Return the [x, y] coordinate for the center point of the cell that contains the specified text.  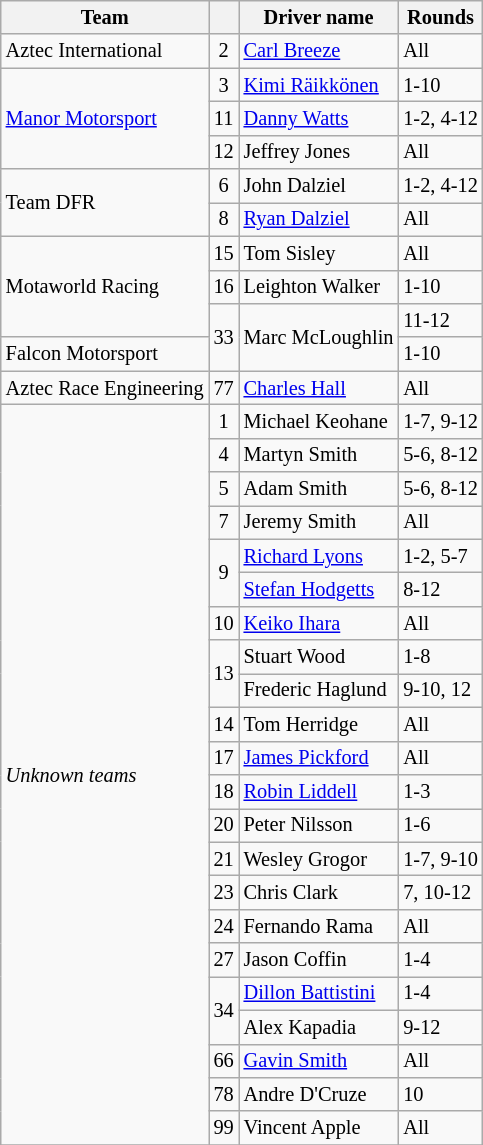
Vincent Apple [319, 1128]
Robin Liddell [319, 791]
Team DFR [105, 202]
4 [224, 455]
Richard Lyons [319, 556]
Stefan Hodgetts [319, 589]
Fernando Rama [319, 926]
16 [224, 287]
Team [105, 17]
7 [224, 522]
8-12 [440, 589]
34 [224, 1010]
Leighton Walker [319, 287]
2 [224, 51]
99 [224, 1128]
Kimi Räikkönen [319, 85]
James Pickford [319, 758]
Falcon Motorsport [105, 354]
Martyn Smith [319, 455]
Dillon Battistini [319, 993]
Chris Clark [319, 892]
Adam Smith [319, 489]
1 [224, 421]
Wesley Grogor [319, 859]
23 [224, 892]
5 [224, 489]
77 [224, 388]
8 [224, 219]
Aztec Race Engineering [105, 388]
14 [224, 724]
9-10, 12 [440, 690]
Jeffrey Jones [319, 152]
78 [224, 1094]
Alex Kapadia [319, 1027]
Gavin Smith [319, 1061]
3 [224, 85]
Driver name [319, 17]
27 [224, 960]
Ryan Dalziel [319, 219]
1-8 [440, 657]
15 [224, 253]
13 [224, 674]
7, 10-12 [440, 892]
66 [224, 1061]
Tom Sisley [319, 253]
Peter Nilsson [319, 825]
1-7, 9-10 [440, 859]
Unknown teams [105, 774]
Motaworld Racing [105, 286]
24 [224, 926]
1-7, 9-12 [440, 421]
Jason Coffin [319, 960]
Michael Keohane [319, 421]
21 [224, 859]
Frederic Haglund [319, 690]
Charles Hall [319, 388]
Marc McLoughlin [319, 336]
Rounds [440, 17]
11-12 [440, 320]
Jeremy Smith [319, 522]
1-6 [440, 825]
Danny Watts [319, 118]
1-2, 5-7 [440, 556]
9 [224, 572]
9-12 [440, 1027]
20 [224, 825]
17 [224, 758]
1-3 [440, 791]
Manor Motorsport [105, 118]
11 [224, 118]
6 [224, 186]
18 [224, 791]
Aztec International [105, 51]
Stuart Wood [319, 657]
John Dalziel [319, 186]
Carl Breeze [319, 51]
Keiko Ihara [319, 623]
33 [224, 336]
Andre D'Cruze [319, 1094]
Tom Herridge [319, 724]
12 [224, 152]
